Determine the (x, y) coordinate at the center of the cell enclosing the given text.  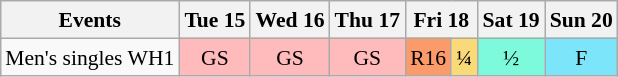
¼ (464, 56)
Men's singles WH1 (90, 56)
Events (90, 20)
Fri 18 (441, 20)
F (582, 56)
Tue 15 (214, 20)
Sat 19 (512, 20)
R16 (428, 56)
½ (512, 56)
Sun 20 (582, 20)
Wed 16 (290, 20)
Thu 17 (368, 20)
